Identify which cell holds the provided text, then report its (x, y) central coordinate. 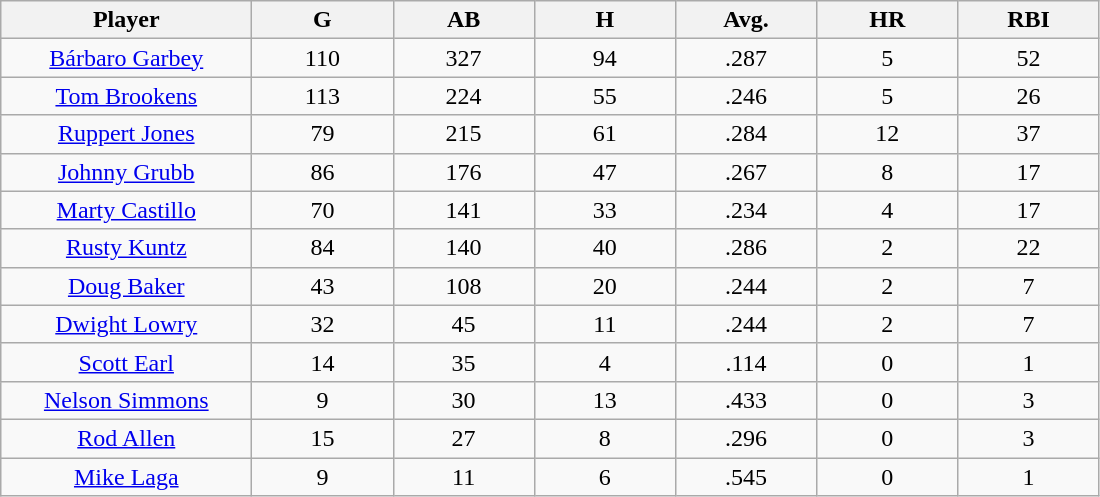
52 (1028, 58)
79 (322, 134)
110 (322, 58)
45 (464, 324)
176 (464, 172)
Mike Laga (126, 477)
113 (322, 96)
RBI (1028, 20)
70 (322, 210)
Bárbaro Garbey (126, 58)
Johnny Grubb (126, 172)
61 (604, 134)
Avg. (746, 20)
.284 (746, 134)
.545 (746, 477)
Player (126, 20)
140 (464, 248)
.246 (746, 96)
12 (888, 134)
94 (604, 58)
Ruppert Jones (126, 134)
32 (322, 324)
35 (464, 362)
224 (464, 96)
.114 (746, 362)
.267 (746, 172)
84 (322, 248)
.234 (746, 210)
Dwight Lowry (126, 324)
327 (464, 58)
.287 (746, 58)
47 (604, 172)
33 (604, 210)
55 (604, 96)
30 (464, 400)
13 (604, 400)
Tom Brookens (126, 96)
22 (1028, 248)
Scott Earl (126, 362)
.296 (746, 438)
Rusty Kuntz (126, 248)
G (322, 20)
86 (322, 172)
.286 (746, 248)
40 (604, 248)
HR (888, 20)
215 (464, 134)
Nelson Simmons (126, 400)
43 (322, 286)
Doug Baker (126, 286)
26 (1028, 96)
20 (604, 286)
14 (322, 362)
15 (322, 438)
27 (464, 438)
141 (464, 210)
Marty Castillo (126, 210)
6 (604, 477)
H (604, 20)
108 (464, 286)
.433 (746, 400)
AB (464, 20)
Rod Allen (126, 438)
37 (1028, 134)
